Find where the given text appears and provide that cell's center as (x, y) coordinate. 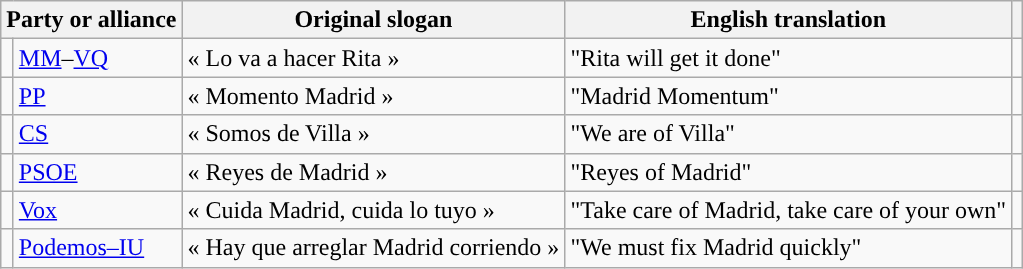
« Lo va a hacer Rita » (374, 58)
"Madrid Momentum" (788, 96)
PSOE (98, 172)
CS (98, 134)
Podemos–IU (98, 248)
« Somos de Villa » (374, 134)
Original slogan (374, 20)
"Take care of Madrid, take care of your own" (788, 210)
Party or alliance (92, 20)
MM–VQ (98, 58)
« Cuida Madrid, cuida lo tuyo » (374, 210)
"Reyes of Madrid" (788, 172)
"We are of Villa" (788, 134)
« Reyes de Madrid » (374, 172)
"We must fix Madrid quickly" (788, 248)
"Rita will get it done" (788, 58)
« Momento Madrid » (374, 96)
« Hay que arreglar Madrid corriendo » (374, 248)
English translation (788, 20)
Vox (98, 210)
PP (98, 96)
